Search for the cell housing the specified text and yield its (x, y) center coordinate. 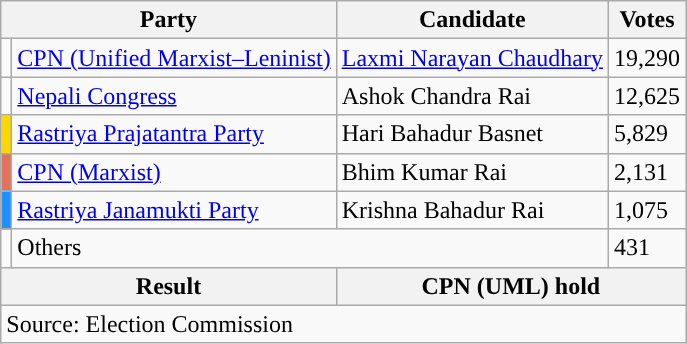
2,131 (646, 172)
Nepali Congress (174, 96)
CPN (Marxist) (174, 172)
431 (646, 248)
Bhim Kumar Rai (472, 172)
12,625 (646, 96)
Candidate (472, 20)
Laxmi Narayan Chaudhary (472, 58)
Source: Election Commission (344, 324)
Rastriya Prajatantra Party (174, 134)
Votes (646, 20)
Hari Bahadur Basnet (472, 134)
19,290 (646, 58)
CPN (Unified Marxist–Leninist) (174, 58)
CPN (UML) hold (510, 286)
1,075 (646, 210)
Party (168, 20)
Ashok Chandra Rai (472, 96)
5,829 (646, 134)
Krishna Bahadur Rai (472, 210)
Rastriya Janamukti Party (174, 210)
Result (168, 286)
Others (310, 248)
